Search for the cell housing the specified text and yield its (x, y) center coordinate. 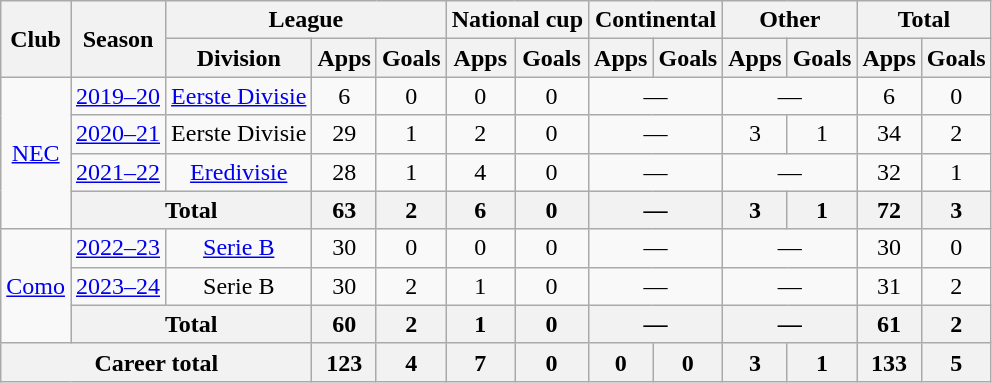
5 (956, 362)
Career total (156, 362)
28 (344, 172)
32 (889, 172)
National cup (517, 20)
2023–24 (118, 286)
2022–23 (118, 248)
Season (118, 39)
31 (889, 286)
Other (790, 20)
Como (36, 286)
Continental (656, 20)
Club (36, 39)
NEC (36, 153)
7 (480, 362)
61 (889, 324)
60 (344, 324)
League (306, 20)
Division (239, 58)
72 (889, 210)
29 (344, 134)
34 (889, 134)
123 (344, 362)
Eredivisie (239, 172)
2021–22 (118, 172)
63 (344, 210)
2020–21 (118, 134)
133 (889, 362)
2019–20 (118, 96)
